Pinpoint the cell where the given text exists, returning its [x, y] midpoint coordinate. 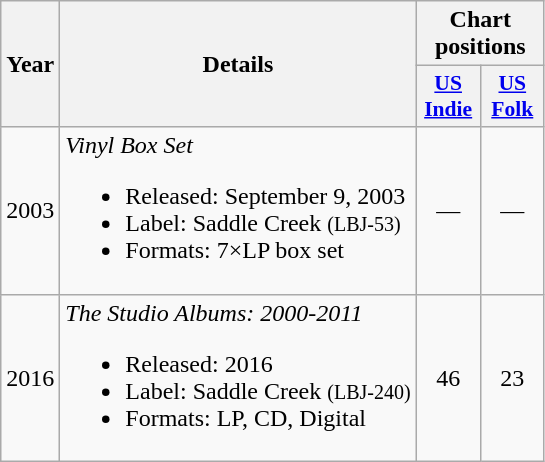
Chart positions [480, 34]
USFolk [512, 96]
2016 [30, 378]
2003 [30, 210]
Vinyl Box SetReleased: September 9, 2003Label: Saddle Creek (LBJ-53)Formats: 7×LP box set [238, 210]
Year [30, 64]
46 [448, 378]
Details [238, 64]
The Studio Albums: 2000-2011Released: 2016Label: Saddle Creek (LBJ-240)Formats: LP, CD, Digital [238, 378]
USIndie [448, 96]
23 [512, 378]
